Extract the [X, Y] coordinate from the center of the cell holding the provided text.  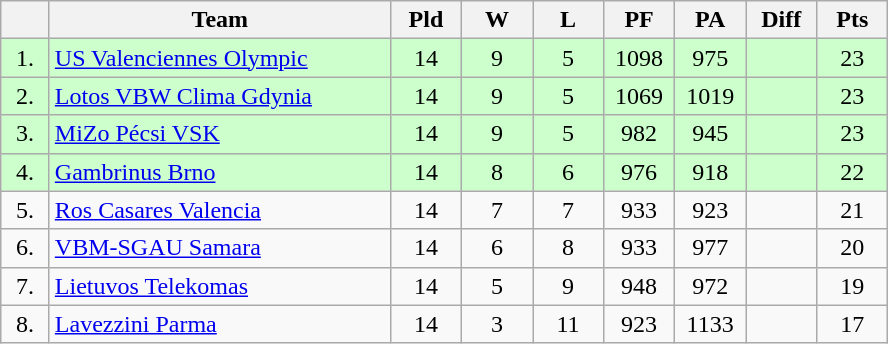
US Valenciennes Olympic [220, 58]
948 [640, 286]
1019 [710, 96]
Ros Casares Valencia [220, 210]
21 [852, 210]
Lietuvos Telekomas [220, 286]
918 [710, 172]
Pld [426, 20]
8. [26, 324]
7. [26, 286]
972 [710, 286]
17 [852, 324]
977 [710, 248]
PF [640, 20]
1098 [640, 58]
PA [710, 20]
Diff [782, 20]
W [496, 20]
976 [640, 172]
5. [26, 210]
Gambrinus Brno [220, 172]
11 [568, 324]
Team [220, 20]
Lavezzini Parma [220, 324]
6. [26, 248]
VBM-SGAU Samara [220, 248]
22 [852, 172]
4. [26, 172]
19 [852, 286]
3. [26, 134]
1069 [640, 96]
975 [710, 58]
1133 [710, 324]
MiZo Pécsi VSK [220, 134]
982 [640, 134]
L [568, 20]
Lotos VBW Clima Gdynia [220, 96]
Pts [852, 20]
1. [26, 58]
3 [496, 324]
945 [710, 134]
2. [26, 96]
20 [852, 248]
